Provide the [X, Y] coordinate of the cell's center where the given text is located.  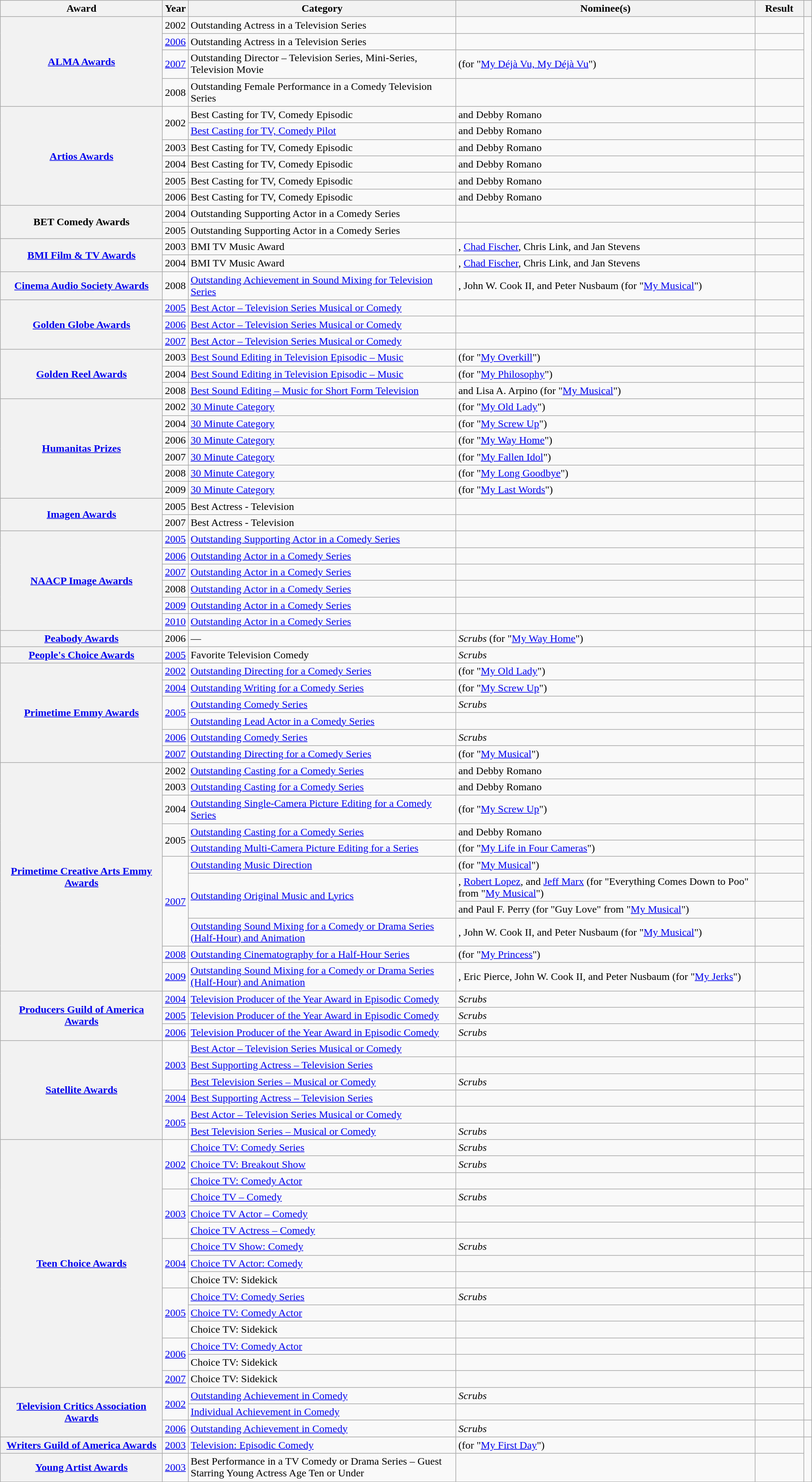
ALMA Awards [82, 62]
, Eric Pierce, John W. Cook II, and Peter Nusbaum (for "My Jerks") [606, 976]
Choice TV: Breakout Show [322, 1164]
Choice TV Show: Comedy [322, 1247]
Outstanding Single-Camera Picture Editing for a Comedy Series [322, 810]
Golden Reel Awards [82, 374]
Best Casting for TV, Comedy Pilot [322, 131]
Television Critics Association Awards [82, 1412]
Result [779, 9]
Nominee(s) [606, 9]
(for "My First Day") [606, 1445]
Humanitas Prizes [82, 448]
Outstanding Multi-Camera Picture Editing for a Series [322, 848]
(for "My Way Home") [606, 440]
Scrubs (for "My Way Home") [606, 638]
Individual Achievement in Comedy [322, 1412]
Golden Globe Awards [82, 325]
Outstanding Director – Television Series, Mini-Series, Television Movie [322, 64]
Favorite Television Comedy [322, 655]
Producers Guild of America Awards [82, 1015]
Best Performance in a TV Comedy or Drama Series – Guest Starring Young Actress Age Ten or Under [322, 1468]
Outstanding Female Performance in a Comedy Television Series [322, 92]
Choice TV Actor – Comedy [322, 1214]
Primetime Emmy Awards [82, 713]
(for "My Philosophy") [606, 374]
Artios Awards [82, 156]
NAACP Image Awards [82, 581]
(for "My Overkill") [606, 358]
Best Sound Editing – Music for Short Form Television [322, 391]
Outstanding Achievement in Sound Mixing for Television Series [322, 286]
Choice TV Actress – Comedy [322, 1230]
Television: Episodic Comedy [322, 1445]
Imagen Awards [82, 515]
(for "My Life in Four Cameras") [606, 848]
Outstanding Music Direction [322, 865]
Year [175, 9]
Cinema Audio Society Awards [82, 286]
Satellite Awards [82, 1090]
People's Choice Awards [82, 655]
Outstanding Lead Actor in a Comedy Series [322, 721]
Outstanding Cinematography for a Half-Hour Series [322, 954]
2010 [175, 622]
(for "My Déjà Vu, My Déjà Vu") [606, 64]
Writers Guild of America Awards [82, 1445]
BMI Film & TV Awards [82, 255]
Teen Choice Awards [82, 1264]
(for "My Fallen Idol") [606, 457]
Peabody Awards [82, 638]
Young Artist Awards [82, 1468]
and Paul F. Perry (for "Guy Love" from "My Musical") [606, 910]
(for "My Last Words") [606, 490]
BET Comedy Awards [82, 222]
(for "My Long Goodbye") [606, 473]
Outstanding Writing for a Comedy Series [322, 688]
Primetime Creative Arts Emmy Awards [82, 877]
Choice TV – Comedy [322, 1197]
, Robert Lopez, and Jeff Marx (for "Everything Comes Down to Poo" from "My Musical") [606, 887]
Outstanding Original Music and Lyrics [322, 896]
Category [322, 9]
Award [82, 9]
Choice TV Actor: Comedy [322, 1263]
and Lisa A. Arpino (for "My Musical") [606, 391]
(for "My Princess") [606, 954]
— [322, 638]
